From the cell containing the given text, extract its center point as (X, Y) coordinate. 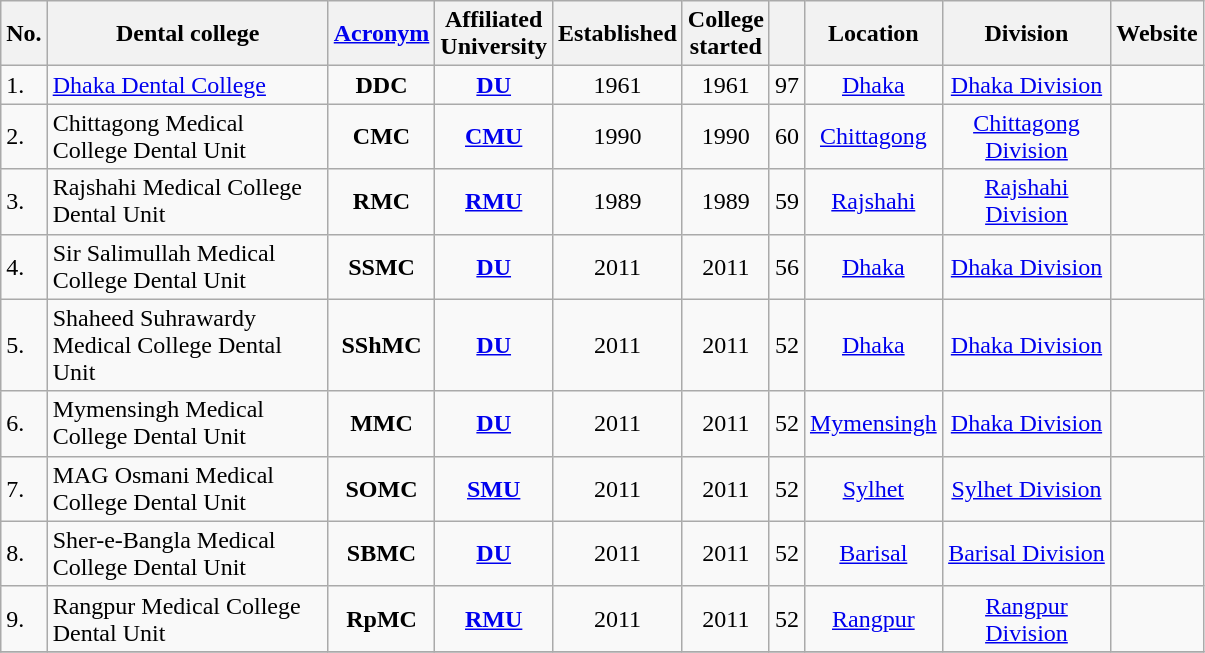
SMU (494, 488)
Rajshahi (873, 202)
RpMC (382, 618)
3. (24, 202)
Barisal Division (1026, 554)
6. (24, 424)
Sher-e-Bangla Medical College Dental Unit (188, 554)
SBMC (382, 554)
Rajshahi Division (1026, 202)
Established (618, 34)
No. (24, 34)
CMC (382, 136)
SShMC (382, 345)
Rajshahi Medical College Dental Unit (188, 202)
4. (24, 266)
7. (24, 488)
College started (726, 34)
Mymensingh Medical College Dental Unit (188, 424)
5. (24, 345)
56 (786, 266)
Division (1026, 34)
97 (786, 85)
9. (24, 618)
Rangpur Medical College Dental Unit (188, 618)
Sir Salimullah Medical College Dental Unit (188, 266)
DDC (382, 85)
SOMC (382, 488)
Dhaka Dental College (188, 85)
Affiliated University (494, 34)
60 (786, 136)
MMC (382, 424)
Website (1157, 34)
Mymensingh (873, 424)
Dental college (188, 34)
SSMC (382, 266)
Chittagong Division (1026, 136)
Rangpur (873, 618)
59 (786, 202)
Sylhet Division (1026, 488)
Barisal (873, 554)
8. (24, 554)
Acronym (382, 34)
RMC (382, 202)
Location (873, 34)
Chittagong (873, 136)
2. (24, 136)
MAG Osmani Medical College Dental Unit (188, 488)
Chittagong Medical College Dental Unit (188, 136)
Rangpur Division (1026, 618)
Sylhet (873, 488)
Shaheed Suhrawardy Medical College Dental Unit (188, 345)
CMU (494, 136)
1. (24, 85)
